Pinpoint the cell where the given text exists, returning its [x, y] midpoint coordinate. 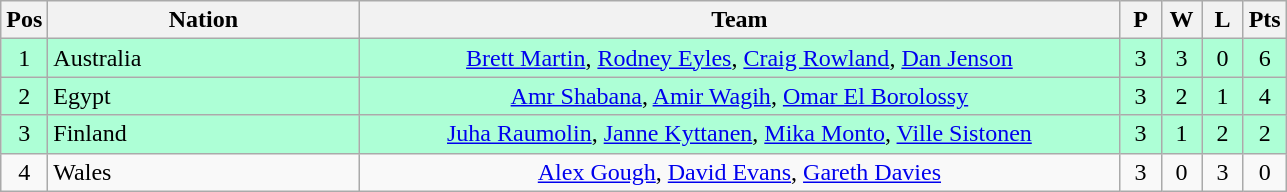
L [1222, 20]
Wales [204, 172]
Australia [204, 58]
P [1140, 20]
Egypt [204, 96]
Pos [24, 20]
Amr Shabana, Amir Wagih, Omar El Borolossy [740, 96]
Pts [1264, 20]
Juha Raumolin, Janne Kyttanen, Mika Monto, Ville Sistonen [740, 134]
Team [740, 20]
W [1182, 20]
Alex Gough, David Evans, Gareth Davies [740, 172]
6 [1264, 58]
Brett Martin, Rodney Eyles, Craig Rowland, Dan Jenson [740, 58]
Finland [204, 134]
Nation [204, 20]
